Detect which cell encompasses the target text, then output its [x, y] center coordinate. 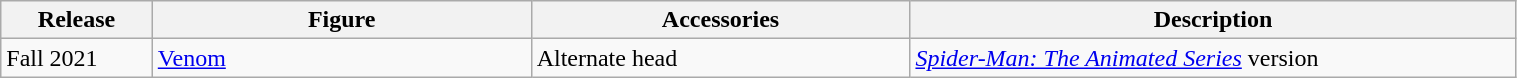
Spider-Man: The Animated Series version [1213, 58]
Description [1213, 20]
Figure [342, 20]
Release [77, 20]
Fall 2021 [77, 58]
Venom [342, 58]
Accessories [720, 20]
Alternate head [720, 58]
